Locate the cell with the specified text and output its [x, y] center coordinate. 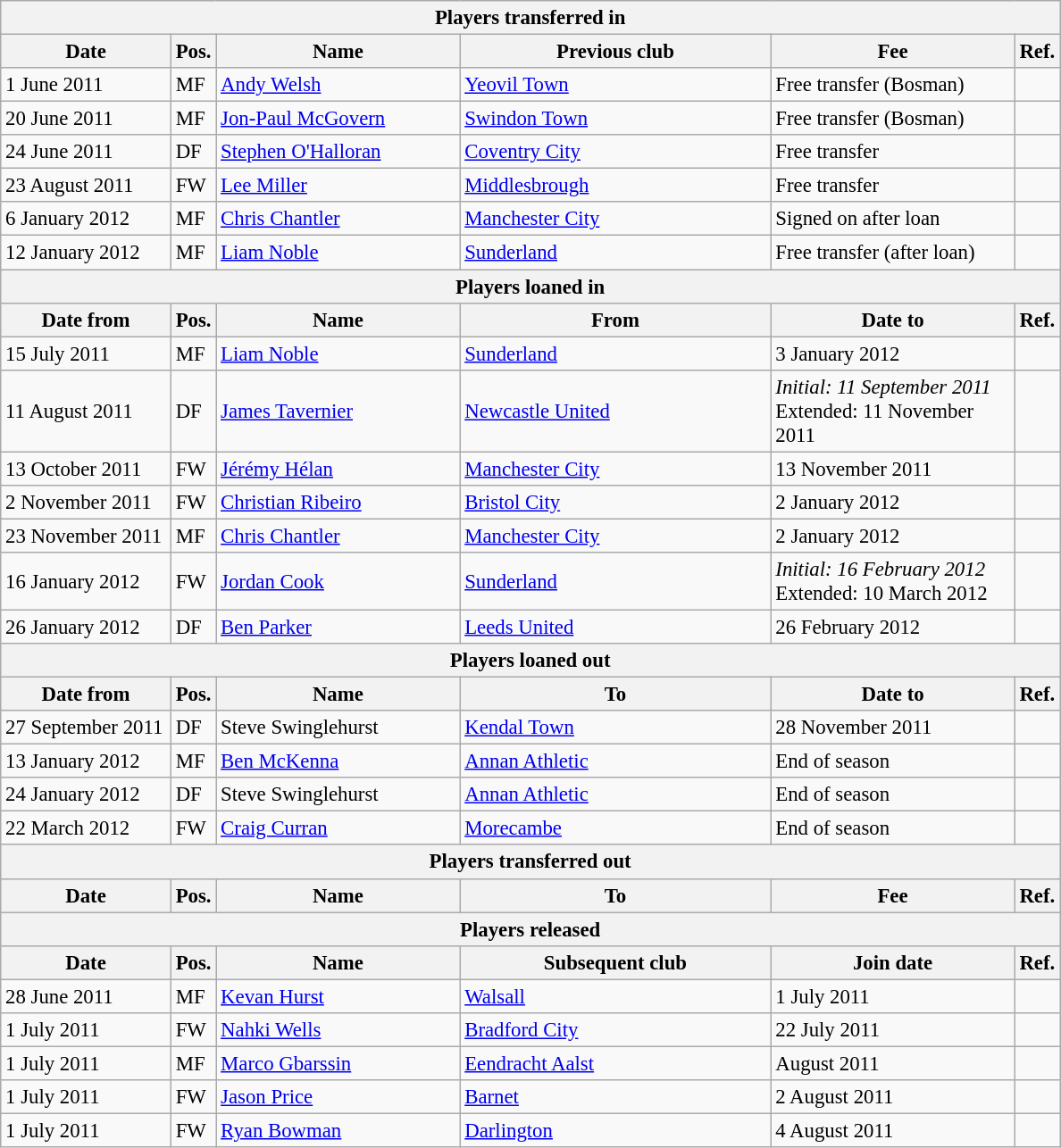
4 August 2011 [893, 1130]
Bristol City [615, 503]
Jon-Paul McGovern [338, 119]
Ben McKenna [338, 761]
Swindon Town [615, 119]
From [615, 320]
26 February 2012 [893, 627]
13 November 2011 [893, 469]
Players transferred out [530, 862]
1 June 2011 [86, 85]
Barnet [615, 1097]
Craig Curran [338, 828]
Ben Parker [338, 627]
Signed on after loan [893, 219]
13 October 2011 [86, 469]
Christian Ribeiro [338, 503]
23 August 2011 [86, 186]
Coventry City [615, 152]
Middlesbrough [615, 186]
26 January 2012 [86, 627]
Ryan Bowman [338, 1130]
Initial: 16 February 2012Extended: 10 March 2012 [893, 582]
Marco Gbarssin [338, 1063]
Andy Welsh [338, 85]
15 July 2011 [86, 354]
12 January 2012 [86, 253]
Players loaned out [530, 661]
Players released [530, 929]
11 August 2011 [86, 411]
Stephen O'Halloran [338, 152]
James Tavernier [338, 411]
13 January 2012 [86, 761]
2 August 2011 [893, 1097]
Previous club [615, 52]
Kevan Hurst [338, 996]
Yeovil Town [615, 85]
16 January 2012 [86, 582]
Players loaned in [530, 287]
28 November 2011 [893, 728]
24 January 2012 [86, 794]
Morecambe [615, 828]
23 November 2011 [86, 536]
Eendracht Aalst [615, 1063]
Free transfer (after loan) [893, 253]
Jordan Cook [338, 582]
Newcastle United [615, 411]
Join date [893, 962]
Bradford City [615, 1030]
Leeds United [615, 627]
Lee Miller [338, 186]
Jason Price [338, 1097]
24 June 2011 [86, 152]
Jérémy Hélan [338, 469]
August 2011 [893, 1063]
28 June 2011 [86, 996]
Players transferred in [530, 18]
22 March 2012 [86, 828]
2 November 2011 [86, 503]
20 June 2011 [86, 119]
27 September 2011 [86, 728]
Kendal Town [615, 728]
Nahki Wells [338, 1030]
Subsequent club [615, 962]
6 January 2012 [86, 219]
Initial: 11 September 2011Extended: 11 November 2011 [893, 411]
22 July 2011 [893, 1030]
Walsall [615, 996]
3 January 2012 [893, 354]
Darlington [615, 1130]
